Detect which cell encompasses the target text, then output its [x, y] center coordinate. 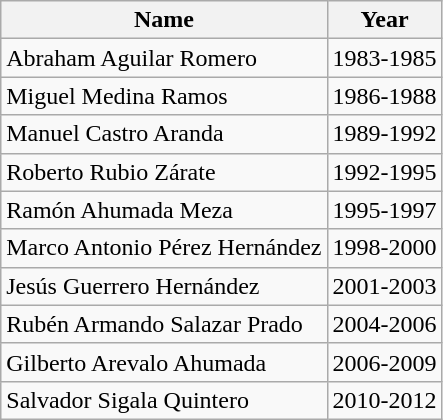
1989-1992 [384, 134]
Jesús Guerrero Hernández [164, 286]
1992-1995 [384, 172]
2004-2006 [384, 324]
2010-2012 [384, 400]
Rubén Armando Salazar Prado [164, 324]
Name [164, 20]
Year [384, 20]
1995-1997 [384, 210]
Salvador Sigala Quintero [164, 400]
1983-1985 [384, 58]
Roberto Rubio Zárate [164, 172]
1986-1988 [384, 96]
Abraham Aguilar Romero [164, 58]
Ramón Ahumada Meza [164, 210]
2006-2009 [384, 362]
Manuel Castro Aranda [164, 134]
1998-2000 [384, 248]
Marco Antonio Pérez Hernández [164, 248]
Miguel Medina Ramos [164, 96]
Gilberto Arevalo Ahumada [164, 362]
2001-2003 [384, 286]
